Pinpoint the cell where the given text exists, returning its [x, y] midpoint coordinate. 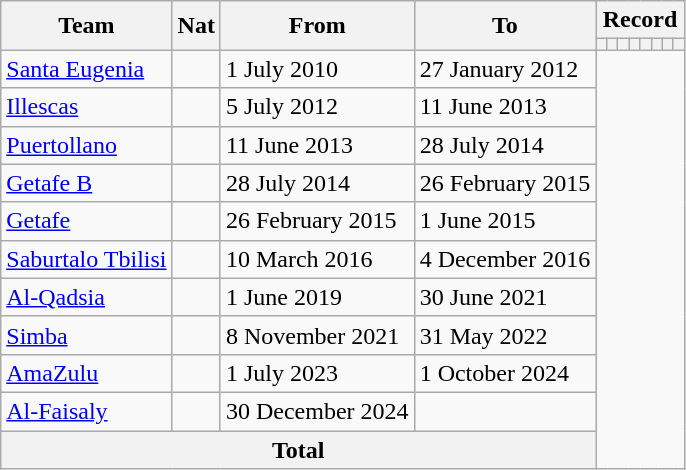
AmaZulu [86, 373]
Al-Faisaly [86, 411]
1 October 2024 [505, 373]
From [317, 26]
Nat [196, 26]
10 March 2016 [317, 259]
Team [86, 26]
Getafe B [86, 183]
Illescas [86, 107]
31 May 2022 [505, 335]
8 November 2021 [317, 335]
Puertollano [86, 145]
Total [298, 449]
Al-Qadsia [86, 297]
30 December 2024 [317, 411]
1 July 2023 [317, 373]
Santa Eugenia [86, 69]
To [505, 26]
1 June 2015 [505, 221]
Saburtalo Tbilisi [86, 259]
5 July 2012 [317, 107]
1 June 2019 [317, 297]
4 December 2016 [505, 259]
27 January 2012 [505, 69]
Record [640, 20]
1 July 2010 [317, 69]
Getafe [86, 221]
30 June 2021 [505, 297]
Simba [86, 335]
